Determine the (x, y) coordinate at the center of the cell enclosing the given text.  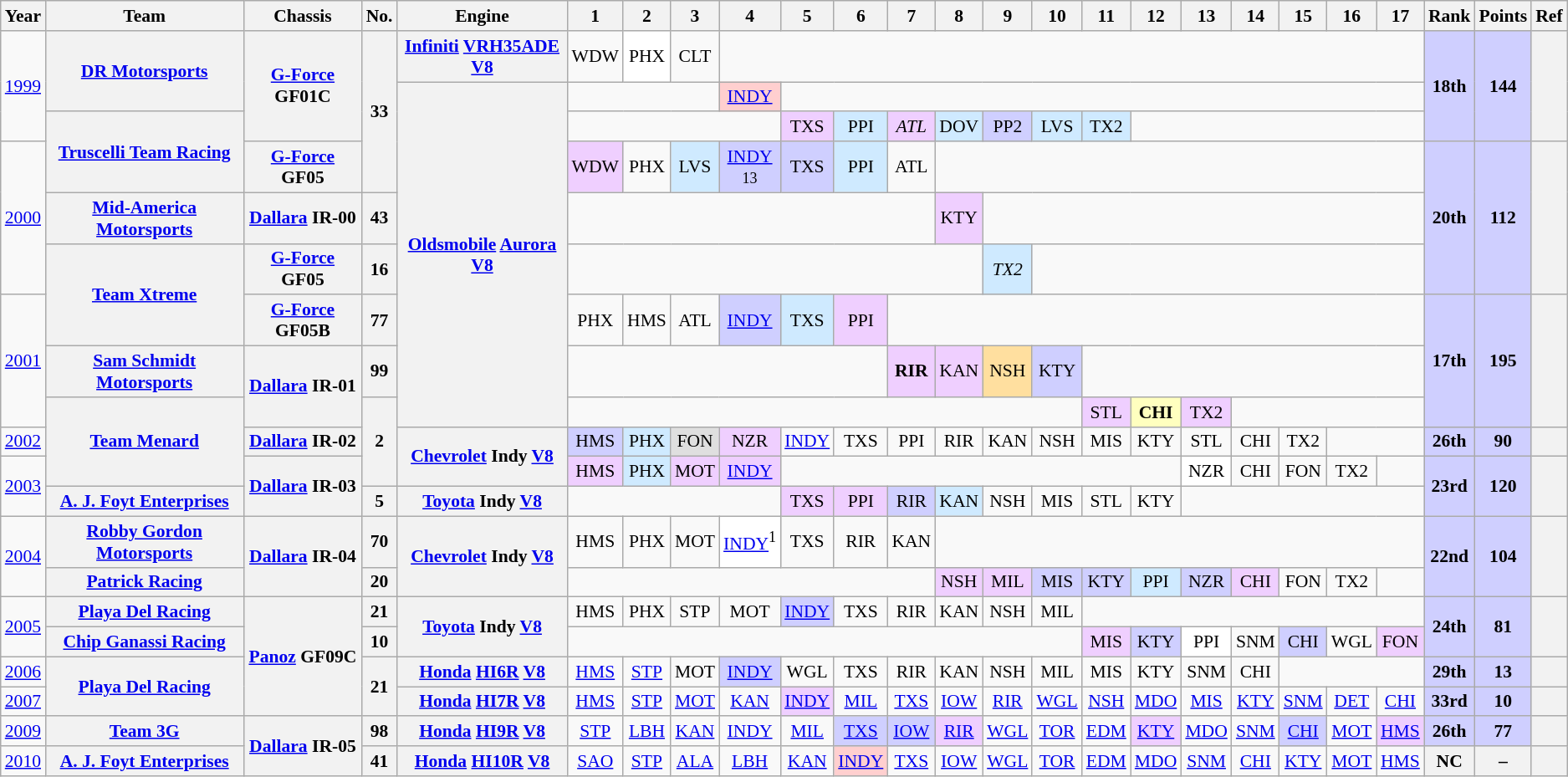
Points (1503, 16)
195 (1503, 361)
DET (1351, 702)
CLT (695, 57)
DR Motorsports (144, 72)
6 (861, 16)
Team Xtreme (144, 294)
2001 (23, 361)
Honda HI6R V8 (483, 672)
2004 (23, 557)
2005 (23, 627)
– (1503, 761)
Robby Gordon Motorsports (144, 542)
22nd (1450, 557)
Team Menard (144, 442)
24th (1450, 627)
Panoz GF09C (303, 657)
17th (1450, 361)
17 (1400, 16)
Truscelli Team Racing (144, 152)
Year (23, 16)
11 (1106, 16)
2010 (23, 761)
Team (144, 16)
112 (1503, 217)
SAO (595, 761)
NC (1450, 761)
PP2 (1007, 127)
Ref (1549, 16)
99 (380, 371)
Mid-America Motorsports (144, 217)
G-Force GF01C (303, 86)
90 (1503, 442)
2009 (23, 732)
Oldsmobile Aurora V8 (483, 254)
70 (380, 542)
Honda HI7R V8 (483, 702)
INDY13 (749, 167)
Infiniti VRH35ADE V8 (483, 57)
Chassis (303, 16)
Dallara IR-00 (303, 217)
41 (380, 761)
4 (749, 16)
20 (380, 582)
20th (1450, 217)
1 (595, 16)
43 (380, 217)
Patrick Racing (144, 582)
G-Force GF05B (303, 321)
15 (1303, 16)
120 (1503, 487)
12 (1156, 16)
Dallara IR-05 (303, 746)
Dallara IR-01 (303, 386)
2006 (23, 672)
14 (1256, 16)
81 (1503, 627)
33rd (1450, 702)
DOV (958, 127)
Dallara IR-04 (303, 557)
Dallara IR-03 (303, 487)
Dallara IR-02 (303, 442)
98 (380, 732)
2003 (23, 487)
Chip Ganassi Racing (144, 642)
104 (1503, 557)
Honda HI10R V8 (483, 761)
ALA (695, 761)
Rank (1450, 16)
Team 3G (144, 732)
INDY1 (749, 542)
2000 (23, 217)
Sam Schmidt Motorsports (144, 371)
8 (958, 16)
1999 (23, 86)
Honda HI9R V8 (483, 732)
7 (912, 16)
9 (1007, 16)
2002 (23, 442)
18th (1450, 86)
3 (695, 16)
29th (1450, 672)
2007 (23, 702)
33 (380, 112)
23rd (1450, 487)
Engine (483, 16)
No. (380, 16)
144 (1503, 86)
